Locate the cell with the specified text and output its [x, y] center coordinate. 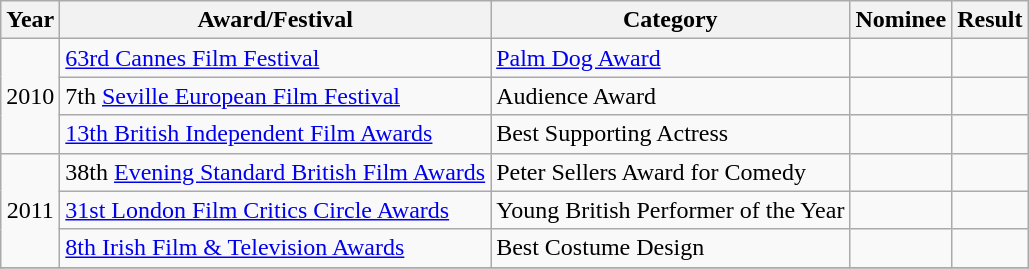
Young British Performer of the Year [670, 210]
Peter Sellers Award for Comedy [670, 172]
63rd Cannes Film Festival [276, 58]
2010 [30, 96]
Palm Dog Award [670, 58]
Audience Award [670, 96]
Nominee [901, 20]
Result [990, 20]
Best Supporting Actress [670, 134]
38th Evening Standard British Film Awards [276, 172]
Category [670, 20]
31st London Film Critics Circle Awards [276, 210]
13th British Independent Film Awards [276, 134]
8th Irish Film & Television Awards [276, 248]
Award/Festival [276, 20]
7th Seville European Film Festival [276, 96]
Year [30, 20]
2011 [30, 210]
Best Costume Design [670, 248]
